Provide the [X, Y] coordinate of the cell's center where the given text is located.  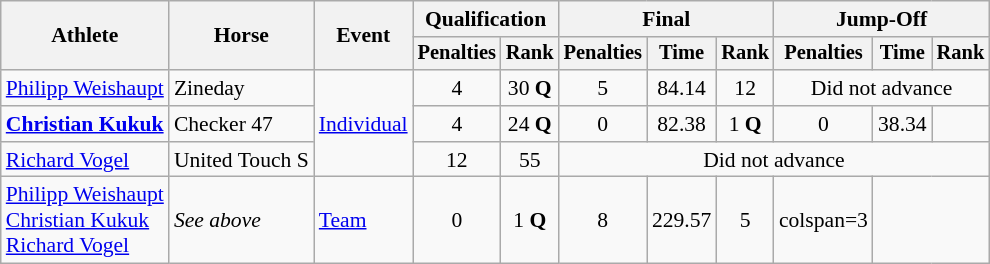
84.14 [682, 88]
Event [364, 36]
Christian Kukuk [85, 124]
38.34 [902, 124]
8 [603, 220]
Philipp Weishaupt [85, 88]
Team [364, 220]
229.57 [682, 220]
Athlete [85, 36]
55 [530, 160]
Individual [364, 124]
Horse [242, 36]
Checker 47 [242, 124]
Richard Vogel [85, 160]
Qualification [486, 19]
United Touch S [242, 160]
Jump-Off [882, 19]
See above [242, 220]
Philipp WeishauptChristian KukukRichard Vogel [85, 220]
Zineday [242, 88]
82.38 [682, 124]
colspan=3 [824, 220]
24 Q [530, 124]
30 Q [530, 88]
Final [666, 19]
